From the cell containing the given text, extract its center point as [X, Y] coordinate. 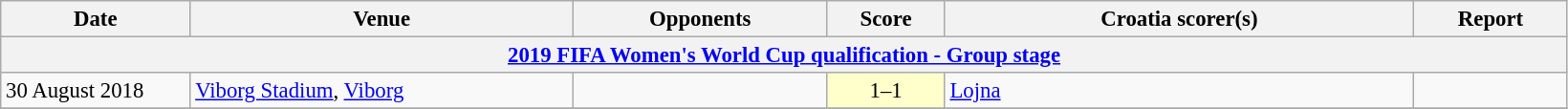
Report [1492, 19]
Viborg Stadium, Viborg [382, 91]
Croatia scorer(s) [1180, 19]
2019 FIFA Women's World Cup qualification - Group stage [784, 55]
30 August 2018 [96, 91]
Lojna [1180, 91]
Opponents [700, 19]
1–1 [885, 91]
Venue [382, 19]
Date [96, 19]
Score [885, 19]
